Provide the (x, y) coordinate of the cell's center where the given text is located.  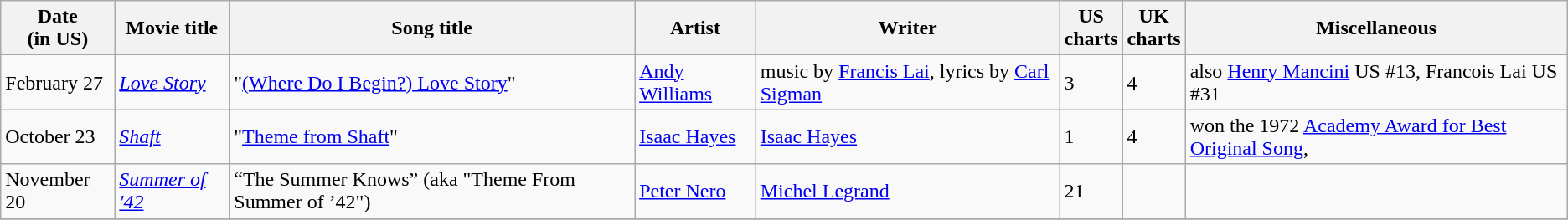
October 23 (58, 137)
Summer of '42 (173, 191)
3 (1091, 82)
Love Story (173, 82)
“The Summer Knows” (aka "Theme From Summer of ’42") (432, 191)
music by Francis Lai, lyrics by Carl Sigman (908, 82)
Movie title (173, 28)
won the 1972 Academy Award for Best Original Song, (1376, 137)
Peter Nero (695, 191)
Andy Williams (695, 82)
Michel Legrand (908, 191)
Date(in US) (58, 28)
November 20 (58, 191)
1 (1091, 137)
Writer (908, 28)
UKcharts (1154, 28)
"(Where Do I Begin?) Love Story" (432, 82)
Shaft (173, 137)
Artist (695, 28)
"Theme from Shaft" (432, 137)
Song title (432, 28)
21 (1091, 191)
Miscellaneous (1376, 28)
February 27 (58, 82)
also Henry Mancini US #13, Francois Lai US #31 (1376, 82)
US charts (1091, 28)
